For the text-containing cell, return its midpoint in (x, y) coordinate format. 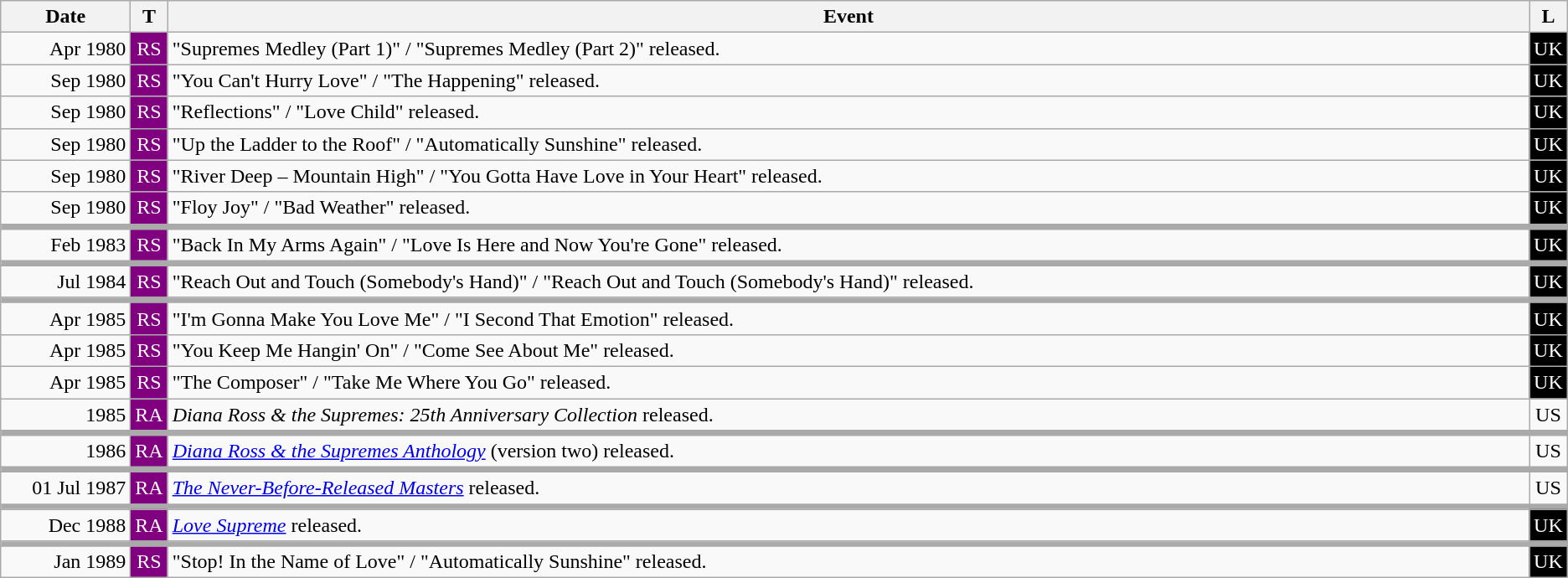
Jul 1984 (65, 281)
Love Supreme released. (848, 525)
"I'm Gonna Make You Love Me" / "I Second That Emotion" released. (848, 318)
"Reflections" / "Love Child" released. (848, 112)
"The Composer" / "Take Me Where You Go" released. (848, 382)
Feb 1983 (65, 245)
T (149, 17)
Jan 1989 (65, 562)
"Reach Out and Touch (Somebody's Hand)" / "Reach Out and Touch (Somebody's Hand)" released. (848, 281)
Diana Ross & the Supremes: 25th Anniversary Collection released. (848, 415)
01 Jul 1987 (65, 488)
"You Keep Me Hangin' On" / "Come See About Me" released. (848, 350)
"Floy Joy" / "Bad Weather" released. (848, 208)
Date (65, 17)
The Never-Before-Released Masters released. (848, 488)
1985 (65, 415)
Diana Ross & the Supremes Anthology (version two) released. (848, 452)
"Stop! In the Name of Love" / "Automatically Sunshine" released. (848, 562)
Dec 1988 (65, 525)
Event (848, 17)
Apr 1980 (65, 49)
"You Can't Hurry Love" / "The Happening" released. (848, 80)
"Back In My Arms Again" / "Love Is Here and Now You're Gone" released. (848, 245)
"River Deep – Mountain High" / "You Gotta Have Love in Your Heart" released. (848, 176)
"Up the Ladder to the Roof" / "Automatically Sunshine" released. (848, 144)
L (1549, 17)
1986 (65, 452)
"Supremes Medley (Part 1)" / "Supremes Medley (Part 2)" released. (848, 49)
